Detect which cell encompasses the target text, then output its [X, Y] center coordinate. 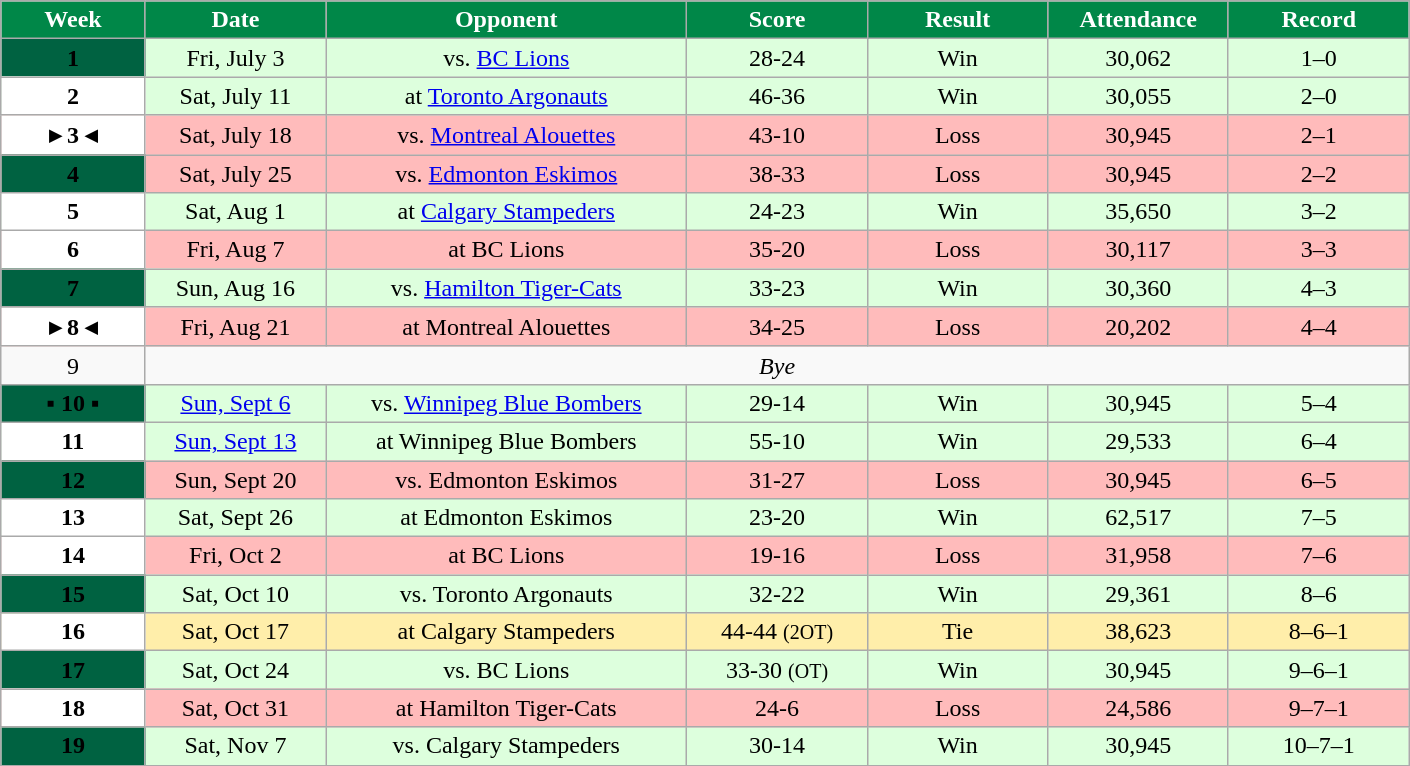
19-16 [778, 556]
29,361 [1138, 594]
Tie [958, 632]
46-36 [778, 96]
9–7–1 [1318, 708]
at Montreal Alouettes [506, 327]
▪ 10 ▪ [73, 403]
24-6 [778, 708]
30,055 [1138, 96]
at Hamilton Tiger-Cats [506, 708]
4–4 [1318, 327]
Sat, Aug 1 [236, 212]
15 [73, 594]
Bye [777, 365]
29,533 [1138, 441]
29-14 [778, 403]
Sat, July 18 [236, 135]
1 [73, 58]
Sat, Oct 31 [236, 708]
9 [73, 365]
1–0 [1318, 58]
Fri, Oct 2 [236, 556]
vs. Toronto Argonauts [506, 594]
30,360 [1138, 288]
at Edmonton Eskimos [506, 518]
12 [73, 479]
23-20 [778, 518]
6–4 [1318, 441]
11 [73, 441]
10–7–1 [1318, 746]
Fri, Aug 7 [236, 250]
2 [73, 96]
30,117 [1138, 250]
19 [73, 746]
2–0 [1318, 96]
2–1 [1318, 135]
Fri, July 3 [236, 58]
9–6–1 [1318, 670]
Sat, Oct 17 [236, 632]
35-20 [778, 250]
5 [73, 212]
Opponent [506, 20]
43-10 [778, 135]
Score [778, 20]
6–5 [1318, 479]
30-14 [778, 746]
3–2 [1318, 212]
3–3 [1318, 250]
4–3 [1318, 288]
8–6–1 [1318, 632]
4 [73, 173]
Result [958, 20]
Sat, Oct 10 [236, 594]
vs. Montreal Alouettes [506, 135]
31-27 [778, 479]
Attendance [1138, 20]
7–5 [1318, 518]
▸ 8 ◂ [73, 327]
8–6 [1318, 594]
30,062 [1138, 58]
16 [73, 632]
28-24 [778, 58]
17 [73, 670]
vs. Calgary Stampeders [506, 746]
6 [73, 250]
2–2 [1318, 173]
34-25 [778, 327]
7 [73, 288]
13 [73, 518]
Fri, Aug 21 [236, 327]
38,623 [1138, 632]
62,517 [1138, 518]
18 [73, 708]
Sat, July 11 [236, 96]
5–4 [1318, 403]
Sat, Sept 26 [236, 518]
Sat, Nov 7 [236, 746]
55-10 [778, 441]
at Toronto Argonauts [506, 96]
Sat, July 25 [236, 173]
Sun, Sept 13 [236, 441]
Sun, Sept 6 [236, 403]
▸ 3 ◂ [73, 135]
Week [73, 20]
14 [73, 556]
Sun, Aug 16 [236, 288]
35,650 [1138, 212]
7–6 [1318, 556]
32-22 [778, 594]
vs. Hamilton Tiger-Cats [506, 288]
24,586 [1138, 708]
33-30 (OT) [778, 670]
31,958 [1138, 556]
20,202 [1138, 327]
at Winnipeg Blue Bombers [506, 441]
38-33 [778, 173]
Sun, Sept 20 [236, 479]
Record [1318, 20]
44-44 (2OT) [778, 632]
vs. Winnipeg Blue Bombers [506, 403]
33-23 [778, 288]
24-23 [778, 212]
Date [236, 20]
Sat, Oct 24 [236, 670]
